For the text-containing cell, return its midpoint in [x, y] coordinate format. 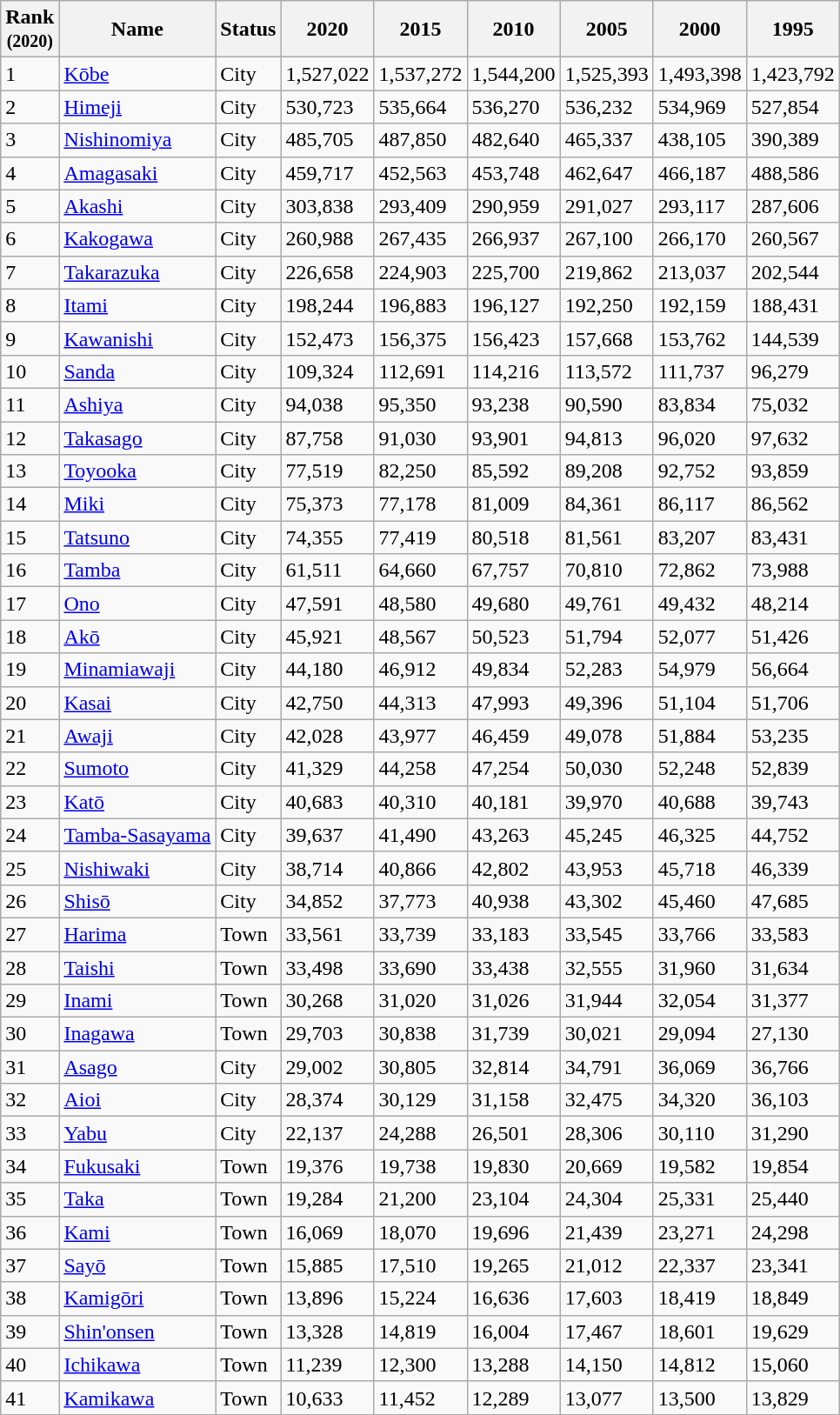
Yabu [137, 1133]
61,511 [327, 571]
16 [30, 571]
196,883 [421, 305]
93,859 [793, 471]
Asago [137, 1067]
8 [30, 305]
47,591 [327, 604]
260,988 [327, 239]
29,094 [699, 1034]
36 [30, 1232]
536,270 [513, 107]
14,150 [607, 1365]
44,313 [421, 703]
33,690 [421, 968]
13,328 [327, 1332]
Name [137, 30]
47,254 [513, 769]
Nishiwaki [137, 868]
224,903 [421, 272]
41,329 [327, 769]
2010 [513, 30]
40,938 [513, 901]
Rank(2020) [30, 30]
462,647 [607, 173]
47,685 [793, 901]
Tatsuno [137, 537]
17,603 [607, 1298]
156,423 [513, 338]
23,104 [513, 1199]
Ichikawa [137, 1365]
85,592 [513, 471]
Katō [137, 802]
81,561 [607, 537]
45,921 [327, 637]
22,137 [327, 1133]
17,510 [421, 1265]
192,159 [699, 305]
1,493,398 [699, 74]
43,977 [421, 736]
31,634 [793, 968]
11,452 [421, 1398]
43,263 [513, 835]
40,688 [699, 802]
13,500 [699, 1398]
15,060 [793, 1365]
49,834 [513, 670]
Status [249, 30]
30,021 [607, 1034]
45,718 [699, 868]
90,590 [607, 404]
30,129 [421, 1100]
113,572 [607, 371]
56,664 [793, 670]
35 [30, 1199]
33,438 [513, 968]
41 [30, 1398]
20,669 [607, 1166]
Fukusaki [137, 1166]
36,069 [699, 1067]
49,432 [699, 604]
1995 [793, 30]
1 [30, 74]
74,355 [327, 537]
21,012 [607, 1265]
109,324 [327, 371]
87,758 [327, 437]
2 [30, 107]
Tamba [137, 571]
2000 [699, 30]
192,250 [607, 305]
93,238 [513, 404]
97,632 [793, 437]
Itami [137, 305]
49,680 [513, 604]
Miki [137, 504]
293,117 [699, 206]
530,723 [327, 107]
19,696 [513, 1232]
14,812 [699, 1365]
27 [30, 934]
22,337 [699, 1265]
80,518 [513, 537]
225,700 [513, 272]
16,004 [513, 1332]
114,216 [513, 371]
52,839 [793, 769]
1,423,792 [793, 74]
33,766 [699, 934]
21,439 [607, 1232]
31,944 [607, 1001]
11 [30, 404]
29 [30, 1001]
24 [30, 835]
25,440 [793, 1199]
16,069 [327, 1232]
267,100 [607, 239]
290,959 [513, 206]
77,419 [421, 537]
43,302 [607, 901]
42,802 [513, 868]
75,373 [327, 504]
53,235 [793, 736]
30 [30, 1034]
34,852 [327, 901]
45,460 [699, 901]
287,606 [793, 206]
31,158 [513, 1100]
32,555 [607, 968]
Ashiya [137, 404]
19,582 [699, 1166]
37,773 [421, 901]
96,279 [793, 371]
44,180 [327, 670]
34,320 [699, 1100]
18,070 [421, 1232]
27,130 [793, 1034]
Shin'onsen [137, 1332]
32,475 [607, 1100]
51,884 [699, 736]
46,325 [699, 835]
Kamikawa [137, 1398]
39,970 [607, 802]
32,814 [513, 1067]
26 [30, 901]
23 [30, 802]
49,396 [607, 703]
1,537,272 [421, 74]
40 [30, 1365]
39 [30, 1332]
29,703 [327, 1034]
33,545 [607, 934]
14 [30, 504]
466,187 [699, 173]
188,431 [793, 305]
49,078 [607, 736]
17,467 [607, 1332]
52,283 [607, 670]
Shisō [137, 901]
Amagasaki [137, 173]
19,738 [421, 1166]
19,629 [793, 1332]
7 [30, 272]
Awaji [137, 736]
28 [30, 968]
42,028 [327, 736]
83,834 [699, 404]
16,636 [513, 1298]
Kasai [137, 703]
47,993 [513, 703]
67,757 [513, 571]
83,207 [699, 537]
266,937 [513, 239]
70,810 [607, 571]
37 [30, 1265]
40,866 [421, 868]
52,248 [699, 769]
36,103 [793, 1100]
93,901 [513, 437]
487,850 [421, 140]
18,419 [699, 1298]
24,304 [607, 1199]
44,258 [421, 769]
31,026 [513, 1001]
10 [30, 371]
Aioi [137, 1100]
40,181 [513, 802]
96,020 [699, 437]
152,473 [327, 338]
51,706 [793, 703]
2005 [607, 30]
202,544 [793, 272]
28,306 [607, 1133]
30,268 [327, 1001]
Himeji [137, 107]
Takarazuka [137, 272]
21 [30, 736]
39,743 [793, 802]
46,912 [421, 670]
31,960 [699, 968]
488,586 [793, 173]
11,239 [327, 1365]
Harima [137, 934]
Inami [137, 1001]
42,750 [327, 703]
20 [30, 703]
5 [30, 206]
14,819 [421, 1332]
Sayō [137, 1265]
19 [30, 670]
84,361 [607, 504]
38,714 [327, 868]
34 [30, 1166]
33 [30, 1133]
33,183 [513, 934]
Inagawa [137, 1034]
Minamiawaji [137, 670]
51,104 [699, 703]
21,200 [421, 1199]
40,310 [421, 802]
Sanda [137, 371]
19,265 [513, 1265]
44,752 [793, 835]
15,224 [421, 1298]
86,117 [699, 504]
33,583 [793, 934]
226,658 [327, 272]
482,640 [513, 140]
41,490 [421, 835]
156,375 [421, 338]
Akashi [137, 206]
18,849 [793, 1298]
Kamigōri [137, 1298]
31,739 [513, 1034]
485,705 [327, 140]
196,127 [513, 305]
46,339 [793, 868]
48,580 [421, 604]
390,389 [793, 140]
9 [30, 338]
Tamba-Sasayama [137, 835]
30,805 [421, 1067]
18,601 [699, 1332]
13,896 [327, 1298]
94,813 [607, 437]
40,683 [327, 802]
Takasago [137, 437]
22 [30, 769]
Akō [137, 637]
46,459 [513, 736]
31,290 [793, 1133]
83,431 [793, 537]
534,969 [699, 107]
29,002 [327, 1067]
10,633 [327, 1398]
2015 [421, 30]
28,374 [327, 1100]
Sumoto [137, 769]
25 [30, 868]
91,030 [421, 437]
23,271 [699, 1232]
77,178 [421, 504]
Nishinomiya [137, 140]
30,838 [421, 1034]
73,988 [793, 571]
Toyooka [137, 471]
50,523 [513, 637]
19,854 [793, 1166]
33,498 [327, 968]
260,567 [793, 239]
1,525,393 [607, 74]
45,245 [607, 835]
86,562 [793, 504]
12,300 [421, 1365]
13 [30, 471]
452,563 [421, 173]
81,009 [513, 504]
18 [30, 637]
Kawanishi [137, 338]
31,020 [421, 1001]
Kakogawa [137, 239]
82,250 [421, 471]
95,350 [421, 404]
34,791 [607, 1067]
94,038 [327, 404]
15,885 [327, 1265]
1,527,022 [327, 74]
50,030 [607, 769]
3 [30, 140]
2020 [327, 30]
13,077 [607, 1398]
36,766 [793, 1067]
38 [30, 1298]
19,376 [327, 1166]
72,862 [699, 571]
30,110 [699, 1133]
51,426 [793, 637]
453,748 [513, 173]
213,037 [699, 272]
92,752 [699, 471]
75,032 [793, 404]
1,544,200 [513, 74]
459,717 [327, 173]
4 [30, 173]
26,501 [513, 1133]
219,862 [607, 272]
13,829 [793, 1398]
52,077 [699, 637]
31,377 [793, 1001]
266,170 [699, 239]
31 [30, 1067]
48,214 [793, 604]
527,854 [793, 107]
33,561 [327, 934]
Ono [137, 604]
267,435 [421, 239]
157,668 [607, 338]
25,331 [699, 1199]
32,054 [699, 1001]
144,539 [793, 338]
536,232 [607, 107]
112,691 [421, 371]
15 [30, 537]
39,637 [327, 835]
198,244 [327, 305]
111,737 [699, 371]
24,298 [793, 1232]
23,341 [793, 1265]
13,288 [513, 1365]
77,519 [327, 471]
293,409 [421, 206]
43,953 [607, 868]
Taishi [137, 968]
64,660 [421, 571]
153,762 [699, 338]
54,979 [699, 670]
17 [30, 604]
48,567 [421, 637]
12 [30, 437]
303,838 [327, 206]
49,761 [607, 604]
291,027 [607, 206]
465,337 [607, 140]
Kami [137, 1232]
Kōbe [137, 74]
89,208 [607, 471]
51,794 [607, 637]
438,105 [699, 140]
24,288 [421, 1133]
12,289 [513, 1398]
535,664 [421, 107]
33,739 [421, 934]
19,284 [327, 1199]
19,830 [513, 1166]
6 [30, 239]
32 [30, 1100]
Taka [137, 1199]
